For the text-containing cell, return its midpoint in [X, Y] coordinate format. 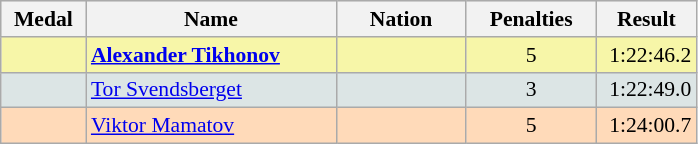
Viktor Mamatov [211, 126]
Name [211, 19]
Nation [401, 19]
1:22:46.2 [646, 55]
Medal [44, 19]
1:22:49.0 [646, 90]
Tor Svendsberget [211, 90]
Alexander Tikhonov [211, 55]
Result [646, 19]
Penalties [531, 19]
1:24:00.7 [646, 126]
3 [531, 90]
